Scan for the cell matching the given text and deliver its (X, Y) coordinate at center. 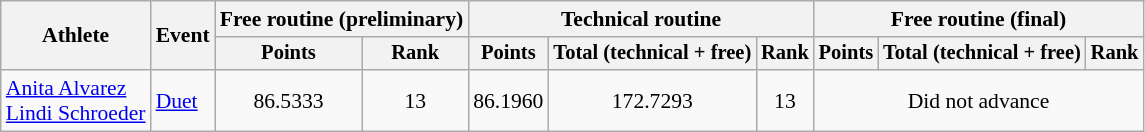
Athlete (76, 36)
Free routine (final) (979, 19)
86.1960 (508, 100)
86.5333 (289, 100)
Free routine (preliminary) (342, 19)
Anita AlvarezLindi Schroeder (76, 100)
Technical routine (641, 19)
Event (183, 36)
Duet (183, 100)
Did not advance (979, 100)
172.7293 (652, 100)
